Locate the cell with the specified text and output its (X, Y) center coordinate. 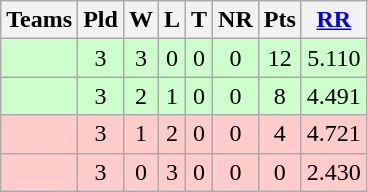
Pld (101, 20)
Pts (280, 20)
4.721 (334, 134)
NR (236, 20)
5.110 (334, 58)
W (140, 20)
L (172, 20)
2.430 (334, 172)
T (198, 20)
Teams (40, 20)
4.491 (334, 96)
8 (280, 96)
4 (280, 134)
12 (280, 58)
RR (334, 20)
